Provide the (X, Y) coordinate of the cell's center where the given text is located.  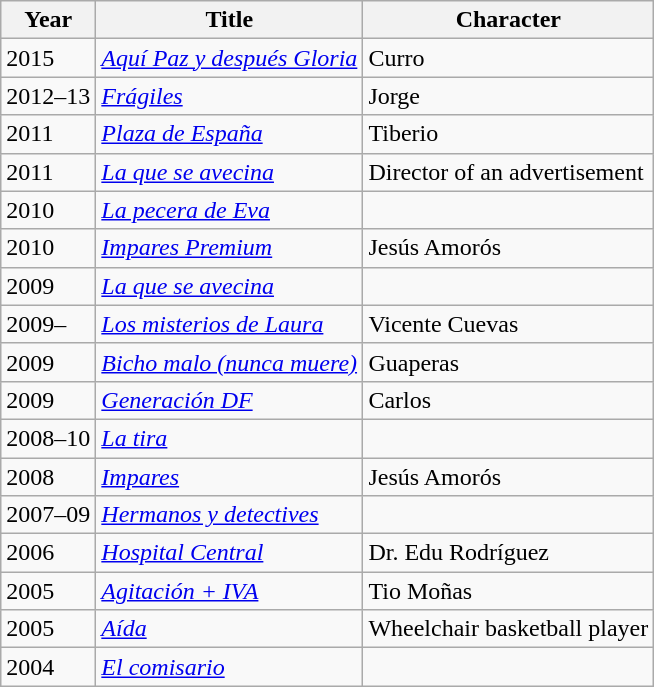
Jorge (508, 96)
Plaza de España (230, 134)
Impares (230, 477)
Aquí Paz y después Gloria (230, 58)
Curro (508, 58)
Los misterios de Laura (230, 324)
2004 (48, 667)
Frágiles (230, 96)
2015 (48, 58)
Bicho malo (nunca muere) (230, 362)
Carlos (508, 400)
Character (508, 20)
Aída (230, 629)
Dr. Edu Rodríguez (508, 553)
Wheelchair basketball player (508, 629)
El comisario (230, 667)
2012–13 (48, 96)
Impares Premium (230, 248)
Guaperas (508, 362)
2006 (48, 553)
La pecera de Eva (230, 210)
Hospital Central (230, 553)
Agitación + IVA (230, 591)
Title (230, 20)
2009– (48, 324)
Tio Moñas (508, 591)
2008–10 (48, 438)
Hermanos y detectives (230, 515)
2007–09 (48, 515)
2008 (48, 477)
La tira (230, 438)
Year (48, 20)
Generación DF (230, 400)
Director of an advertisement (508, 172)
Vicente Cuevas (508, 324)
Tiberio (508, 134)
